Detect which cell encompasses the target text, then output its [x, y] center coordinate. 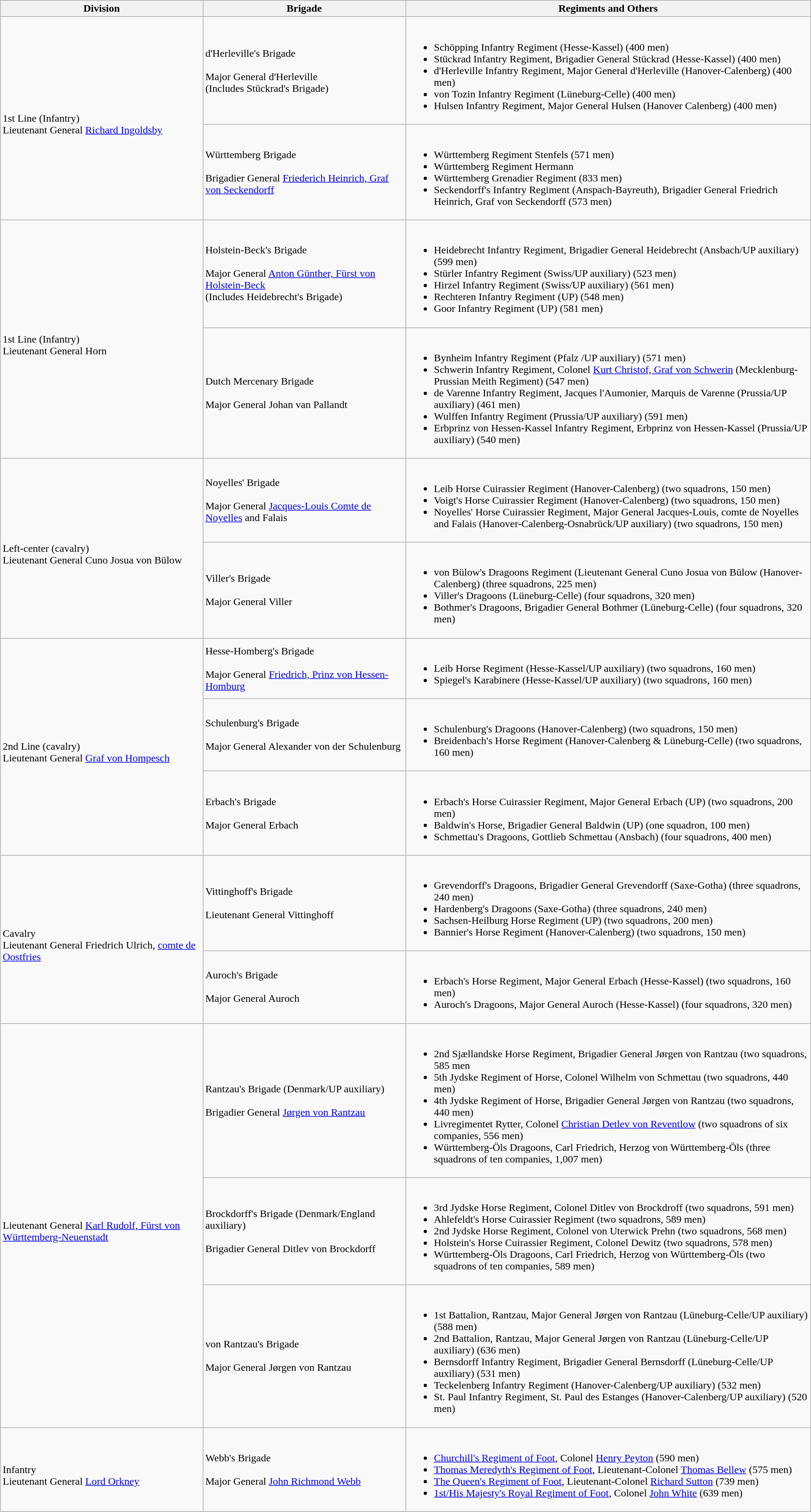
Holstein-Beck's Brigade Major General Anton Günther, Fürst von Holstein-Beck (Includes Heidebrecht's Brigade) [304, 274]
Regiments and Others [608, 9]
1st Line (Infantry) Lieutenant General Richard Ingoldsby [102, 119]
Left-center (cavalry) Lieutenant General Cuno Josua von Bülow [102, 548]
Webb's BrigadeMajor General John Richmond Webb [304, 1470]
Cavalry Lieutenant General Friedrich Ulrich, comte de Oostfries [102, 939]
Noyelles' Brigade Major General Jacques-Louis Comte de Noyelles and Falais [304, 500]
Schulenburg's Brigade Major General Alexander von der Schulenburg [304, 735]
Rantzau's Brigade (Denmark/UP auxiliary) Brigadier General Jørgen von Rantzau [304, 1100]
Hesse-Homberg's Brigade Major General Friedrich, Prinz von Hessen-Homburg [304, 668]
1st Line (Infantry) Lieutenant General Horn [102, 339]
d'Herleville's Brigade Major General d'Herleville (Includes Stückrad's Brigade) [304, 71]
Erbach's Brigade Major General Erbach [304, 813]
Leib Horse Regiment (Hesse-Kassel/UP auxiliary) (two squadrons, 160 men)Spiegel's Karabinere (Hesse-Kassel/UP auxiliary) (two squadrons, 160 men) [608, 668]
2nd Line (cavalry) Lieutenant General Graf von Hompesch [102, 747]
Viller's Brigade Major General Viller [304, 590]
Auroch's Brigade Major General Auroch [304, 987]
Lieutenant General Karl Rudolf, Fürst von Württemberg-Neuenstadt [102, 1225]
Infantry Lieutenant General Lord Orkney [102, 1470]
Brockdorff's Brigade (Denmark/England auxiliary) Brigadier General Ditlev von Brockdorff [304, 1231]
von Rantzau's Brigade Major General Jørgen von Rantzau [304, 1357]
Dutch Mercenary Brigade Major General Johan van Pallandt [304, 393]
Brigade [304, 9]
Division [102, 9]
Vittinghoff's Brigade Lieutenant General Vittinghoff [304, 903]
Württemberg Brigade Brigadier General Friederich Heinrich, Graf von Seckendorff [304, 172]
